Search for the cell housing the specified text and yield its [X, Y] center coordinate. 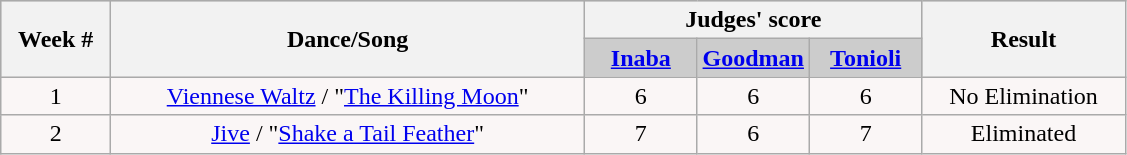
Tonioli [865, 58]
1 [56, 96]
Dance/Song [348, 39]
Week # [56, 39]
Jive / "Shake a Tail Feather" [348, 134]
Eliminated [1024, 134]
2 [56, 134]
No Elimination [1024, 96]
Judges' score [754, 20]
Inaba [641, 58]
Result [1024, 39]
Viennese Waltz / "The Killing Moon" [348, 96]
Goodman [753, 58]
